Scan for the cell matching the given text and deliver its (x, y) coordinate at center. 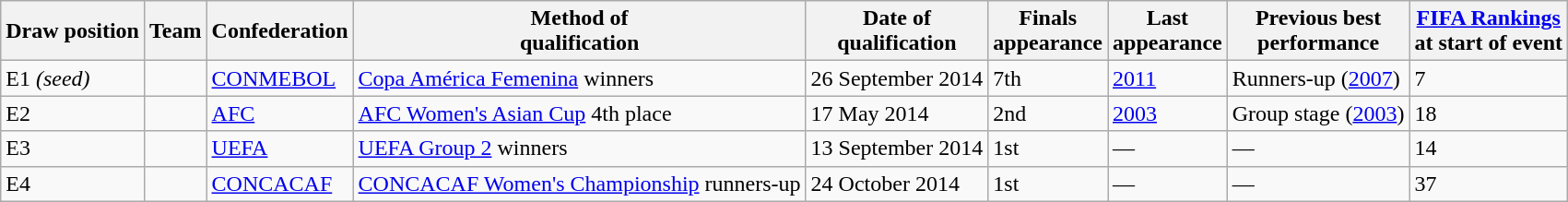
7 (1489, 78)
Previous bestperformance (1318, 31)
UEFA Group 2 winners (579, 149)
13 September 2014 (897, 149)
14 (1489, 149)
37 (1489, 184)
Date ofqualification (897, 31)
AFC Women's Asian Cup 4th place (579, 113)
E2 (73, 113)
Method ofqualification (579, 31)
Lastappearance (1168, 31)
Group stage (2003) (1318, 113)
FIFA Rankingsat start of event (1489, 31)
26 September 2014 (897, 78)
E3 (73, 149)
24 October 2014 (897, 184)
CONCACAF Women's Championship runners-up (579, 184)
2nd (1048, 113)
E1 (seed) (73, 78)
AFC (280, 113)
Finalsappearance (1048, 31)
CONCACAF (280, 184)
2011 (1168, 78)
Team (175, 31)
7th (1048, 78)
17 May 2014 (897, 113)
E4 (73, 184)
Confederation (280, 31)
2003 (1168, 113)
Runners-up (2007) (1318, 78)
Draw position (73, 31)
UEFA (280, 149)
CONMEBOL (280, 78)
Copa América Femenina winners (579, 78)
18 (1489, 113)
